Scan for the cell matching the given text and deliver its [x, y] coordinate at center. 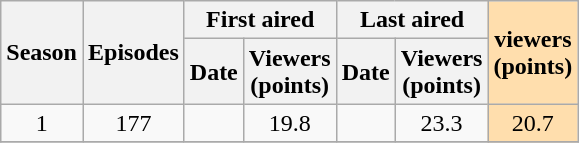
viewers (points) [533, 52]
First aired [260, 20]
1 [42, 123]
20.7 [533, 123]
Season [42, 52]
177 [133, 123]
Episodes [133, 52]
19.8 [290, 123]
23.3 [442, 123]
Last aired [412, 20]
